Locate the cell with the specified text and output its [X, Y] center coordinate. 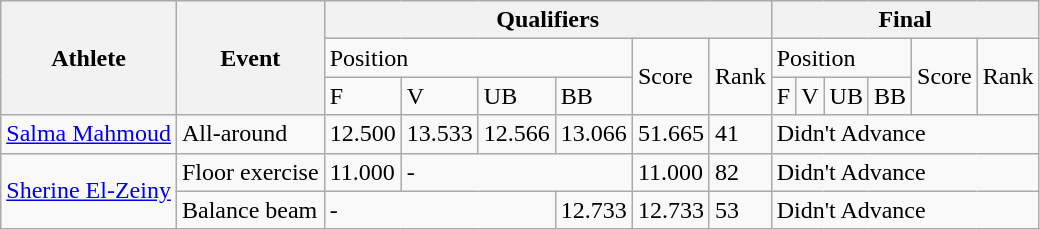
Qualifiers [548, 20]
Final [905, 20]
Sherine El-Zeiny [89, 191]
53 [740, 210]
13.066 [594, 134]
Athlete [89, 58]
Balance beam [250, 210]
Salma Mahmoud [89, 134]
Floor exercise [250, 172]
Event [250, 58]
All-around [250, 134]
82 [740, 172]
12.500 [362, 134]
51.665 [670, 134]
12.566 [516, 134]
41 [740, 134]
13.533 [440, 134]
